Identify which cell holds the provided text, then report its (x, y) central coordinate. 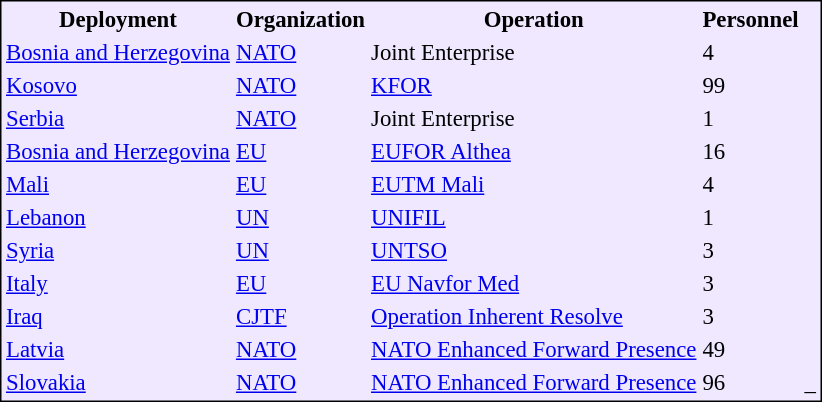
EUFOR Althea (534, 151)
Operation Inherent Resolve (534, 317)
Iraq (118, 317)
CJTF (300, 317)
UNIFIL (534, 217)
Slovakia (118, 383)
KFOR (534, 85)
EU Navfor Med (534, 283)
Italy (118, 283)
16 (750, 151)
99 (750, 85)
49 (750, 349)
_ (810, 383)
Deployment (118, 19)
UNTSO (534, 251)
Operation (534, 19)
Kosovo (118, 85)
Organization (300, 19)
Lebanon (118, 217)
EUTM Mali (534, 185)
96 (750, 383)
Personnel (750, 19)
Latvia (118, 349)
Serbia (118, 119)
Mali (118, 185)
Syria (118, 251)
